Output the (X, Y) coordinate of the center of the cell containing the given text.  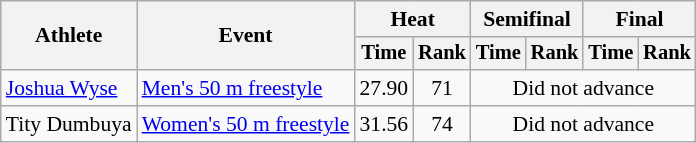
Event (246, 36)
Men's 50 m freestyle (246, 88)
71 (442, 88)
31.56 (384, 124)
74 (442, 124)
27.90 (384, 88)
Joshua Wyse (69, 88)
Heat (413, 19)
Tity Dumbuya (69, 124)
Semifinal (527, 19)
Athlete (69, 36)
Final (639, 19)
Women's 50 m freestyle (246, 124)
